Detect which cell encompasses the target text, then output its [X, Y] center coordinate. 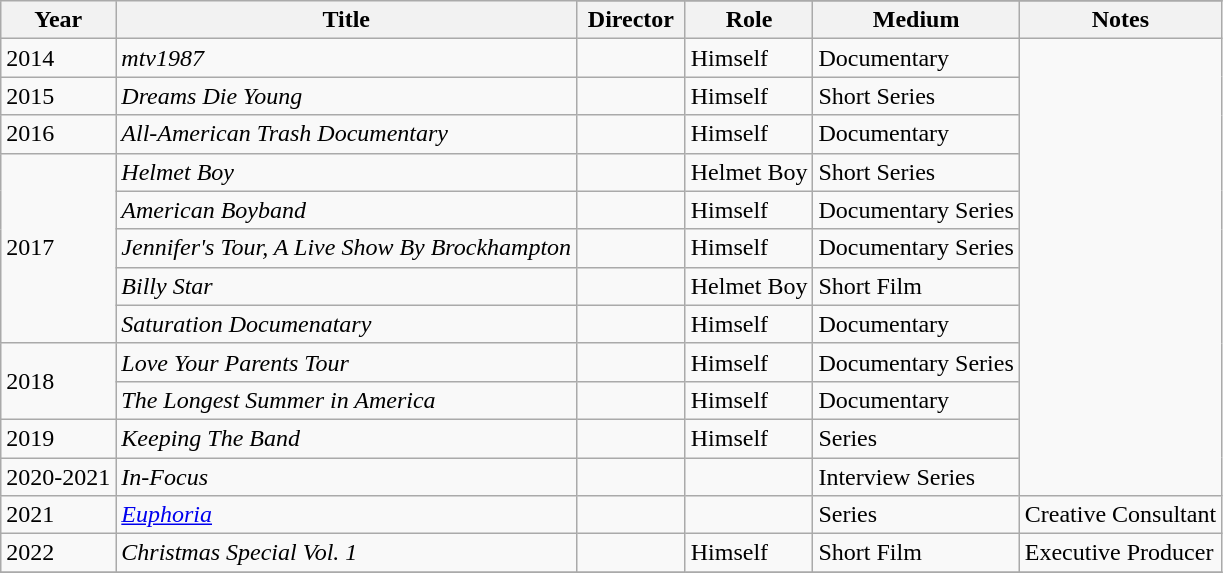
American Boyband [346, 210]
Keeping The Band [346, 438]
Love Your Parents Tour [346, 362]
2015 [58, 96]
Title [346, 20]
Jennifer's Tour, A Live Show By Brockhampton [346, 248]
2018 [58, 381]
2017 [58, 248]
2016 [58, 134]
Notes [1120, 20]
Dreams Die Young [346, 96]
Creative Consultant [1120, 515]
Medium [916, 20]
All-American Trash Documentary [346, 134]
Euphoria [346, 515]
Billy Star [346, 286]
2022 [58, 553]
In-Focus [346, 477]
mtv1987 [346, 58]
Christmas Special Vol. 1 [346, 553]
Interview Series [916, 477]
The Longest Summer in America [346, 400]
Executive Producer [1120, 553]
Director [632, 20]
2021 [58, 515]
2014 [58, 58]
2020-2021 [58, 477]
Year [58, 20]
Role [749, 20]
Saturation Documenatary [346, 324]
2019 [58, 438]
